Locate the cell with the specified text and output its (x, y) center coordinate. 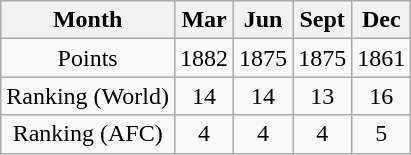
13 (322, 96)
1861 (382, 58)
5 (382, 134)
Jun (264, 20)
Sept (322, 20)
Ranking (World) (88, 96)
16 (382, 96)
Dec (382, 20)
Month (88, 20)
Points (88, 58)
Ranking (AFC) (88, 134)
1882 (204, 58)
Mar (204, 20)
